Detect which cell encompasses the target text, then output its (X, Y) center coordinate. 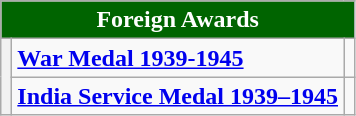
India Service Medal 1939–1945 (178, 96)
Foreign Awards (178, 20)
War Medal 1939-1945 (178, 58)
